Capture the cell that displays the provided text and extract its (x, y) central coordinate. 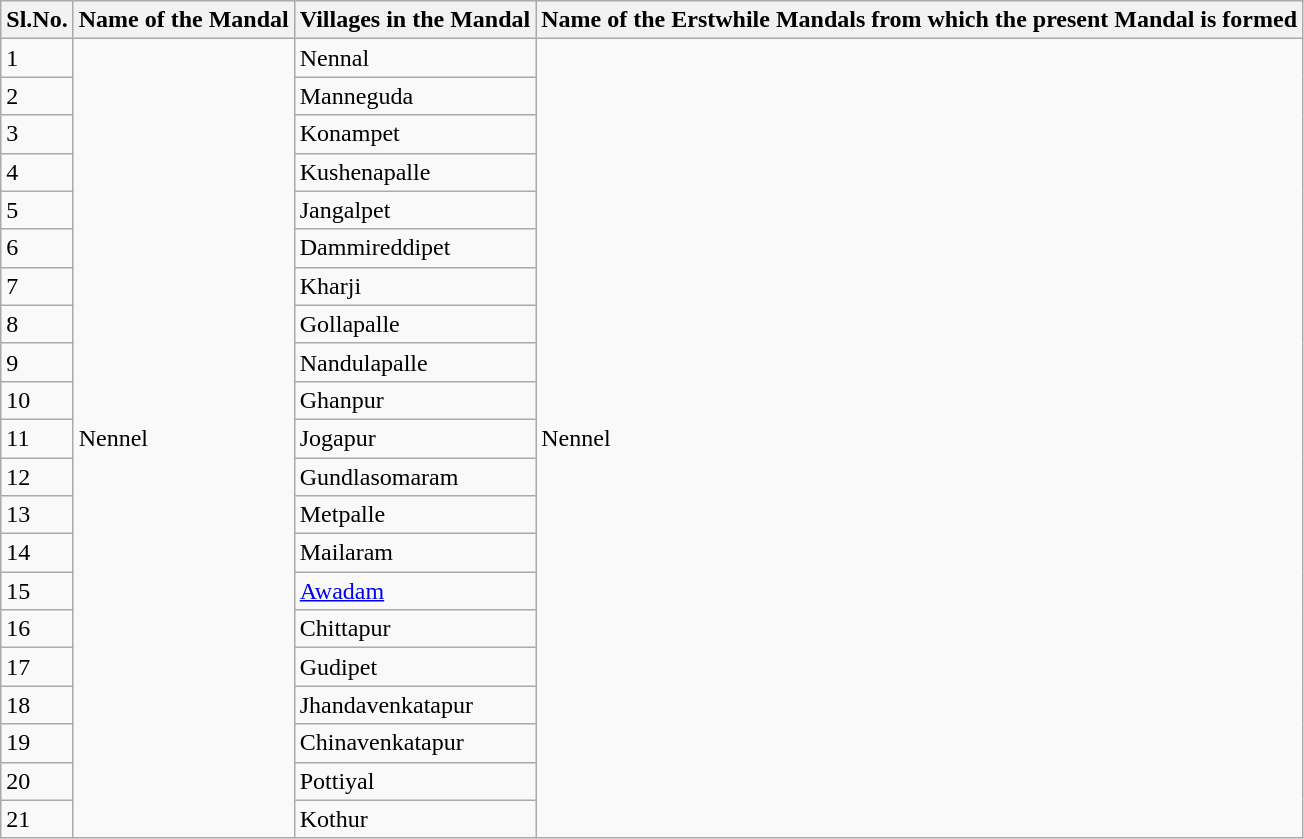
Pottiyal (415, 781)
Nennal (415, 58)
Jangalpet (415, 210)
Jogapur (415, 438)
3 (37, 134)
15 (37, 591)
Konampet (415, 134)
Gollapalle (415, 324)
Sl.No. (37, 20)
Mailaram (415, 553)
Name of the Erstwhile Mandals from which the present Mandal is formed (920, 20)
16 (37, 629)
13 (37, 515)
Kothur (415, 819)
Villages in the Mandal (415, 20)
2 (37, 96)
19 (37, 743)
18 (37, 705)
Dammireddipet (415, 248)
Nandulapalle (415, 362)
11 (37, 438)
Kushenapalle (415, 172)
Manneguda (415, 96)
Jhandavenkatapur (415, 705)
Metpalle (415, 515)
8 (37, 324)
14 (37, 553)
4 (37, 172)
7 (37, 286)
Chinavenkatapur (415, 743)
10 (37, 400)
Ghanpur (415, 400)
20 (37, 781)
17 (37, 667)
6 (37, 248)
Awadam (415, 591)
Gundlasomaram (415, 477)
21 (37, 819)
9 (37, 362)
Chittapur (415, 629)
Name of the Mandal (184, 20)
Gudipet (415, 667)
5 (37, 210)
Kharji (415, 286)
1 (37, 58)
12 (37, 477)
